Capture the cell that displays the provided text and extract its [x, y] central coordinate. 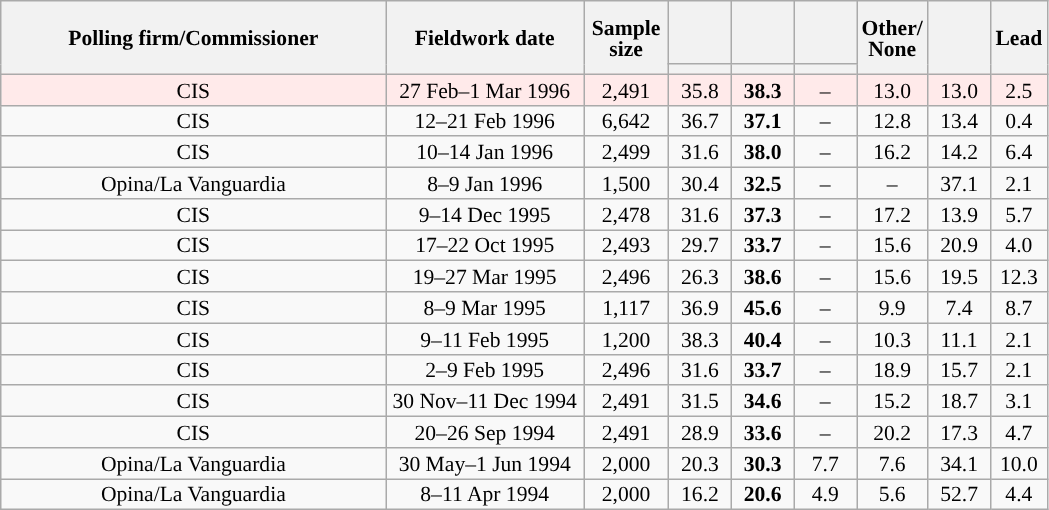
10–14 Jan 1996 [485, 152]
30.3 [762, 464]
10.3 [892, 338]
36.9 [700, 308]
14.2 [960, 152]
5.7 [1018, 214]
30.4 [700, 184]
20.2 [892, 432]
2,499 [626, 152]
38.0 [762, 152]
17.2 [892, 214]
Lead [1018, 38]
2,478 [626, 214]
3.1 [1018, 402]
13.9 [960, 214]
20.6 [762, 494]
30 May–1 Jun 1994 [485, 464]
17–22 Oct 1995 [485, 246]
34.6 [762, 402]
8–9 Mar 1995 [485, 308]
20–26 Sep 1994 [485, 432]
2,493 [626, 246]
45.6 [762, 308]
13.4 [960, 120]
20.9 [960, 246]
7.4 [960, 308]
26.3 [700, 276]
32.5 [762, 184]
6.4 [1018, 152]
15.7 [960, 370]
7.7 [826, 464]
4.9 [826, 494]
9–11 Feb 1995 [485, 338]
37.3 [762, 214]
7.6 [892, 464]
18.7 [960, 402]
17.3 [960, 432]
8–11 Apr 1994 [485, 494]
0.4 [1018, 120]
Polling firm/Commissioner [194, 38]
1,500 [626, 184]
28.9 [700, 432]
8–9 Jan 1996 [485, 184]
36.7 [700, 120]
6,642 [626, 120]
19.5 [960, 276]
27 Feb–1 Mar 1996 [485, 90]
12.3 [1018, 276]
1,200 [626, 338]
11.1 [960, 338]
33.6 [762, 432]
34.1 [960, 464]
20.3 [700, 464]
12–21 Feb 1996 [485, 120]
12.8 [892, 120]
15.2 [892, 402]
2.5 [1018, 90]
38.6 [762, 276]
2–9 Feb 1995 [485, 370]
18.9 [892, 370]
5.6 [892, 494]
4.0 [1018, 246]
4.7 [1018, 432]
30 Nov–11 Dec 1994 [485, 402]
31.5 [700, 402]
52.7 [960, 494]
35.8 [700, 90]
29.7 [700, 246]
10.0 [1018, 464]
Fieldwork date [485, 38]
9.9 [892, 308]
40.4 [762, 338]
4.4 [1018, 494]
8.7 [1018, 308]
1,117 [626, 308]
9–14 Dec 1995 [485, 214]
Sample size [626, 38]
Other/None [892, 38]
19–27 Mar 1995 [485, 276]
